Determine the (x, y) coordinate at the center of the cell enclosing the given text.  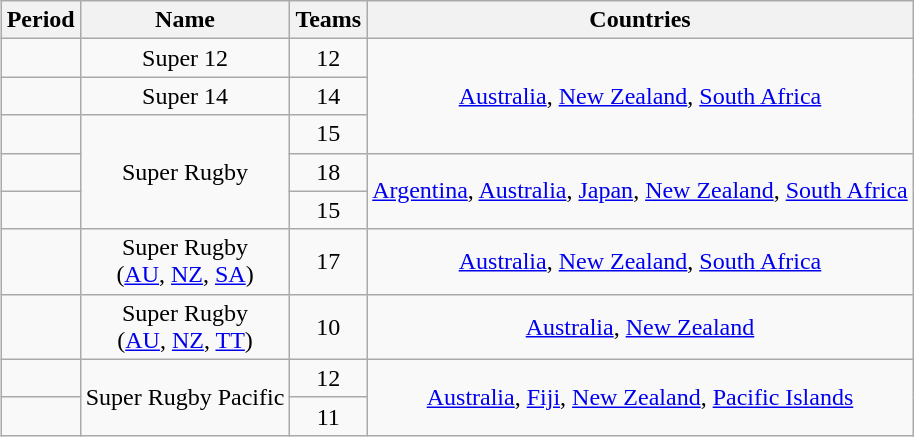
14 (328, 96)
Super Rugby(AU, NZ, TT) (185, 326)
Teams (328, 20)
Name (185, 20)
Super 12 (185, 58)
Countries (640, 20)
10 (328, 326)
Australia, New Zealand (640, 326)
Argentina, Australia, Japan, New Zealand, South Africa (640, 191)
Period (40, 20)
Super 14 (185, 96)
11 (328, 416)
17 (328, 262)
Super Rugby (185, 172)
18 (328, 172)
Australia, Fiji, New Zealand, Pacific Islands (640, 397)
Super Rugby(AU, NZ, SA) (185, 262)
Super Rugby Pacific (185, 397)
